Return the [X, Y] coordinate for the center point of the cell that contains the specified text.  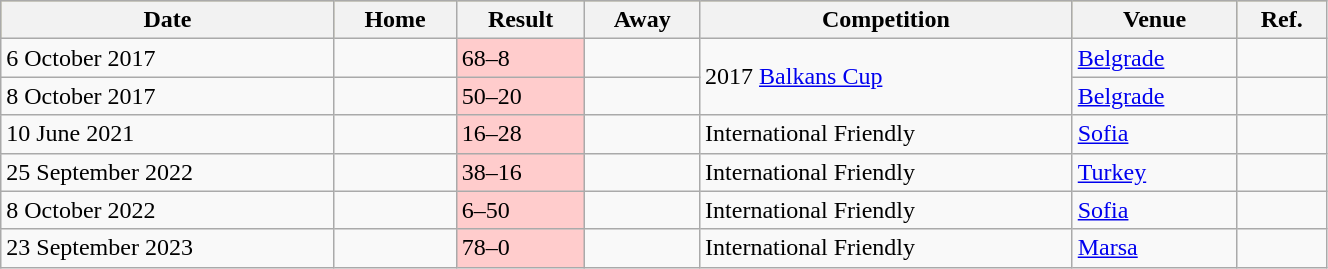
Date [168, 20]
2017 Balkans Cup [886, 77]
25 September 2022 [168, 172]
Ref. [1282, 20]
6–50 [520, 210]
6 October 2017 [168, 58]
8 October 2017 [168, 96]
50–20 [520, 96]
23 September 2023 [168, 248]
Away [642, 20]
Home [395, 20]
10 June 2021 [168, 134]
38–16 [520, 172]
68–8 [520, 58]
8 October 2022 [168, 210]
Marsa [1154, 248]
Result [520, 20]
Turkey [1154, 172]
78–0 [520, 248]
16–28 [520, 134]
Competition [886, 20]
Venue [1154, 20]
